Provide the [X, Y] coordinate of the cell's center where the given text is located.  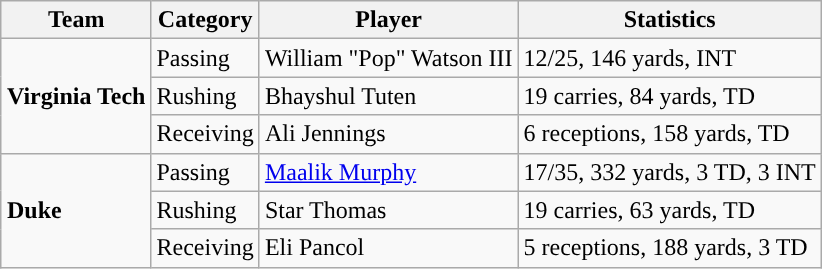
Maalik Murphy [388, 172]
19 carries, 63 yards, TD [670, 210]
Star Thomas [388, 210]
Team [76, 20]
17/35, 332 yards, 3 TD, 3 INT [670, 172]
5 receptions, 188 yards, 3 TD [670, 248]
Statistics [670, 20]
Eli Pancol [388, 248]
William "Pop" Watson III [388, 58]
Player [388, 20]
19 carries, 84 yards, TD [670, 96]
Ali Jennings [388, 134]
6 receptions, 158 yards, TD [670, 134]
Category [205, 20]
12/25, 146 yards, INT [670, 58]
Duke [76, 210]
Virginia Tech [76, 96]
Bhayshul Tuten [388, 96]
